Determine the (x, y) coordinate at the center of the cell enclosing the given text.  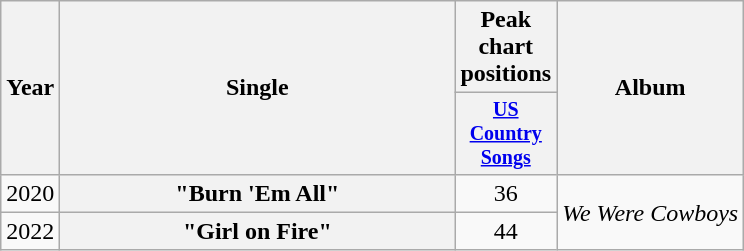
2020 (30, 193)
Single (258, 88)
"Burn 'Em All" (258, 193)
We Were Cowboys (650, 212)
Year (30, 88)
2022 (30, 231)
Album (650, 88)
36 (506, 193)
Peak chart positions (506, 47)
"Girl on Fire" (258, 231)
44 (506, 231)
US Country Songs (506, 134)
